Locate the cell with the specified text and output its [x, y] center coordinate. 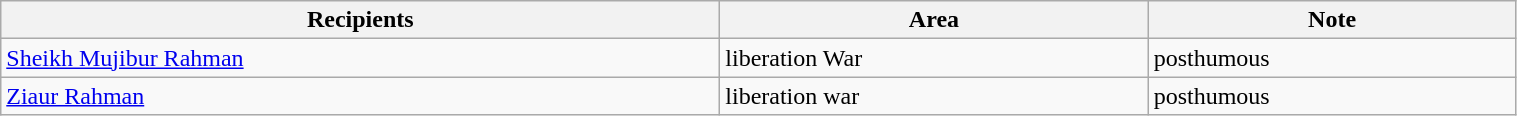
liberation war [934, 96]
Ziaur Rahman [360, 96]
liberation War [934, 58]
Recipients [360, 20]
Sheikh Mujibur Rahman [360, 58]
Note [1332, 20]
Area [934, 20]
